Search for the cell housing the specified text and yield its (X, Y) center coordinate. 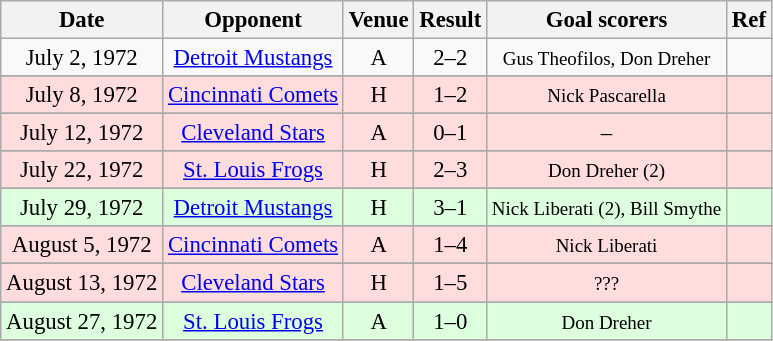
Gus Theofilos, Don Dreher (607, 58)
Ref (750, 20)
Nick Pascarella (607, 95)
Result (450, 20)
Nick Liberati (2), Bill Smythe (607, 208)
August 13, 1972 (82, 283)
2–3 (450, 170)
0–1 (450, 133)
August 27, 1972 (82, 321)
2–2 (450, 58)
1–0 (450, 321)
July 8, 1972 (82, 95)
– (607, 133)
1–5 (450, 283)
July 22, 1972 (82, 170)
Opponent (254, 20)
July 2, 1972 (82, 58)
3–1 (450, 208)
Goal scorers (607, 20)
July 12, 1972 (82, 133)
1–4 (450, 245)
??? (607, 283)
July 29, 1972 (82, 208)
Nick Liberati (607, 245)
Don Dreher (2) (607, 170)
August 5, 1972 (82, 245)
Date (82, 20)
Venue (378, 20)
Don Dreher (607, 321)
1–2 (450, 95)
